Extract the [x, y] coordinate from the center of the cell holding the provided text.  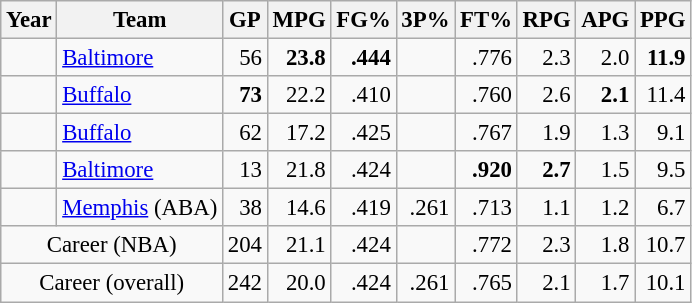
.765 [486, 283]
GP [246, 20]
38 [246, 208]
PPG [663, 20]
.767 [486, 133]
.772 [486, 245]
.776 [486, 58]
6.7 [663, 208]
2.7 [546, 170]
22.2 [299, 95]
9.1 [663, 133]
11.9 [663, 58]
Memphis (ABA) [140, 208]
1.1 [546, 208]
1.8 [606, 245]
1.3 [606, 133]
1.9 [546, 133]
.920 [486, 170]
1.7 [606, 283]
Team [140, 20]
.419 [364, 208]
204 [246, 245]
14.6 [299, 208]
73 [246, 95]
.760 [486, 95]
17.2 [299, 133]
.444 [364, 58]
242 [246, 283]
10.7 [663, 245]
62 [246, 133]
.713 [486, 208]
RPG [546, 20]
MPG [299, 20]
2.6 [546, 95]
.410 [364, 95]
1.2 [606, 208]
56 [246, 58]
20.0 [299, 283]
3P% [426, 20]
13 [246, 170]
23.8 [299, 58]
Career (NBA) [112, 245]
Career (overall) [112, 283]
.425 [364, 133]
21.1 [299, 245]
21.8 [299, 170]
FG% [364, 20]
10.1 [663, 283]
2.0 [606, 58]
9.5 [663, 170]
Year [29, 20]
11.4 [663, 95]
APG [606, 20]
1.5 [606, 170]
FT% [486, 20]
